Return (X, Y) of the center of cell containing provided text 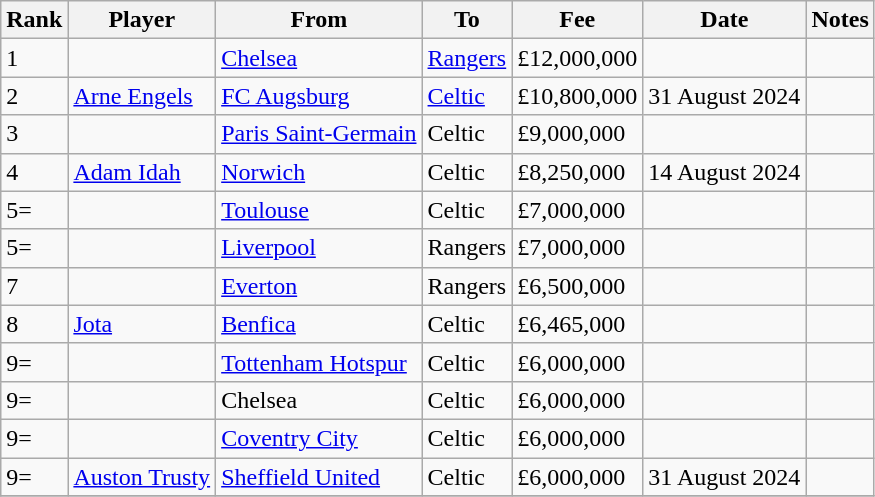
Fee (578, 20)
14 August 2024 (724, 172)
Auston Trusty (142, 477)
£10,800,000 (578, 96)
Toulouse (319, 210)
Coventry City (319, 438)
From (319, 20)
Adam Idah (142, 172)
FC Augsburg (319, 96)
1 (34, 58)
Notes (840, 20)
Paris Saint-Germain (319, 134)
8 (34, 324)
£12,000,000 (578, 58)
Tottenham Hotspur (319, 362)
Benfica (319, 324)
2 (34, 96)
Norwich (319, 172)
7 (34, 286)
Arne Engels (142, 96)
Jota (142, 324)
Sheffield United (319, 477)
To (467, 20)
Date (724, 20)
£9,000,000 (578, 134)
3 (34, 134)
Player (142, 20)
Rank (34, 20)
£8,250,000 (578, 172)
Liverpool (319, 248)
£6,500,000 (578, 286)
4 (34, 172)
Everton (319, 286)
£6,465,000 (578, 324)
